Scan for the cell matching the given text and deliver its [X, Y] coordinate at center. 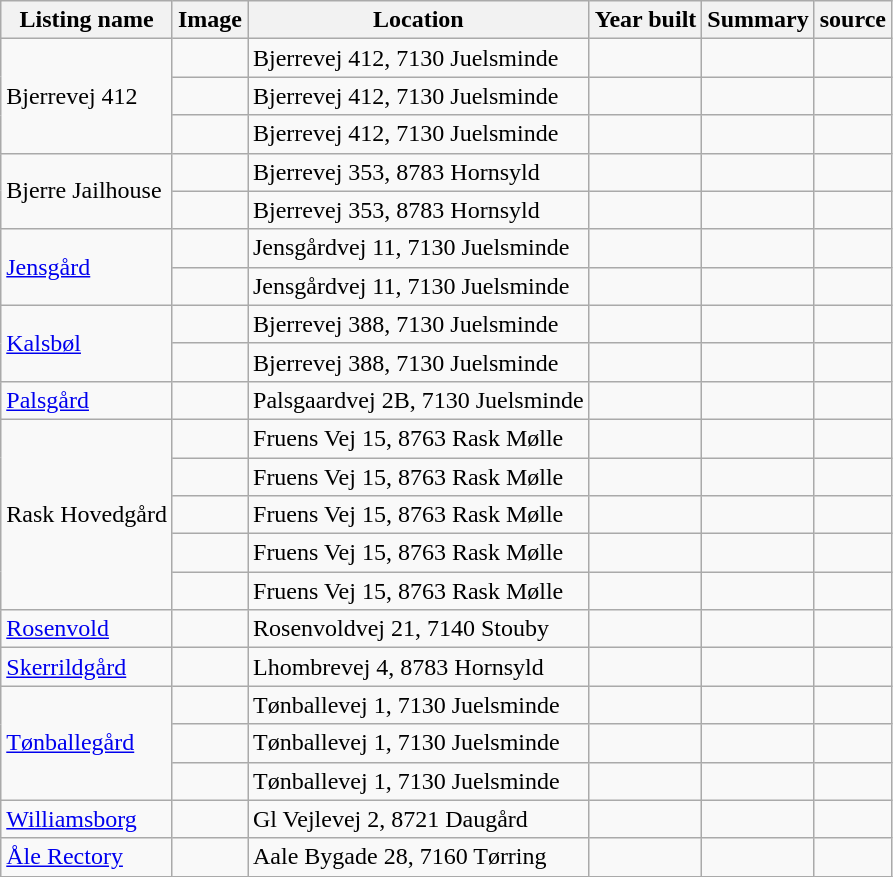
Rosenvoldvej 21, 7140 Stouby [419, 629]
Gl Vejlevej 2, 8721 Daugård [419, 819]
Palsgård [87, 400]
Listing name [87, 20]
Williamsborg [87, 819]
Kalsbøl [87, 343]
Jensgård [87, 267]
Location [419, 20]
Image [210, 20]
Rosenvold [87, 629]
Åle Rectory [87, 857]
Rask Hovedgård [87, 514]
Year built [646, 20]
Skerrildgård [87, 667]
Lhombrevej 4, 8783 Hornsyld [419, 667]
Summary [758, 20]
source [852, 20]
Bjerre Jailhouse [87, 191]
Aale Bygade 28, 7160 Tørring [419, 857]
Bjerrevej 412 [87, 96]
Tønballegård [87, 743]
Palsgaardvej 2B, 7130 Juelsminde [419, 400]
